Detect which cell encompasses the target text, then output its [X, Y] center coordinate. 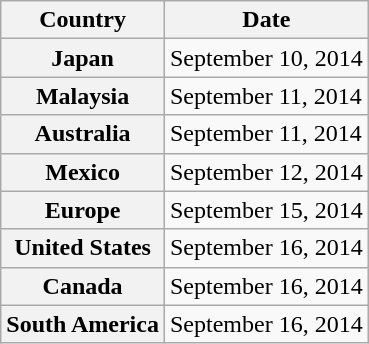
Japan [83, 58]
Australia [83, 134]
Date [266, 20]
Mexico [83, 172]
September 15, 2014 [266, 210]
Country [83, 20]
September 10, 2014 [266, 58]
Europe [83, 210]
South America [83, 324]
September 12, 2014 [266, 172]
United States [83, 248]
Canada [83, 286]
Malaysia [83, 96]
